Determine the [X, Y] coordinate at the center of the cell enclosing the given text.  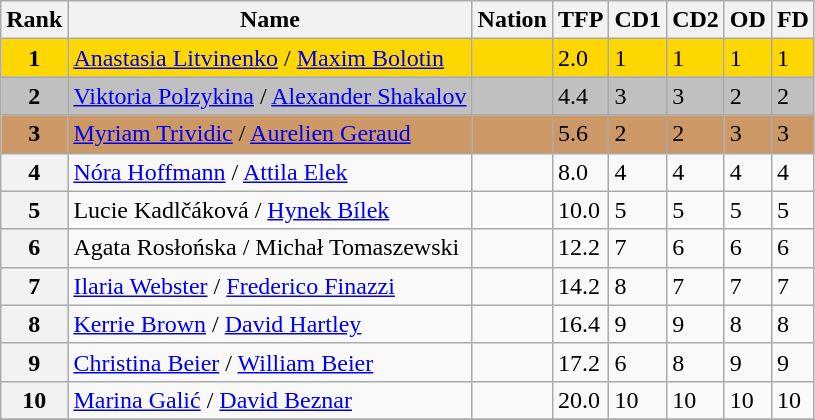
Myriam Trividic / Aurelien Geraud [270, 134]
Christina Beier / William Beier [270, 362]
TFP [580, 20]
2.0 [580, 58]
Name [270, 20]
CD2 [696, 20]
12.2 [580, 248]
Kerrie Brown / David Hartley [270, 324]
5.6 [580, 134]
Ilaria Webster / Frederico Finazzi [270, 286]
Nóra Hoffmann / Attila Elek [270, 172]
FD [792, 20]
Nation [512, 20]
OD [748, 20]
Rank [34, 20]
8.0 [580, 172]
10.0 [580, 210]
14.2 [580, 286]
Lucie Kadlčáková / Hynek Bílek [270, 210]
4.4 [580, 96]
17.2 [580, 362]
Anastasia Litvinenko / Maxim Bolotin [270, 58]
Viktoria Polzykina / Alexander Shakalov [270, 96]
CD1 [638, 20]
Marina Galić / David Beznar [270, 400]
Agata Rosłońska / Michał Tomaszewski [270, 248]
20.0 [580, 400]
16.4 [580, 324]
